Search for the cell housing the specified text and yield its [x, y] center coordinate. 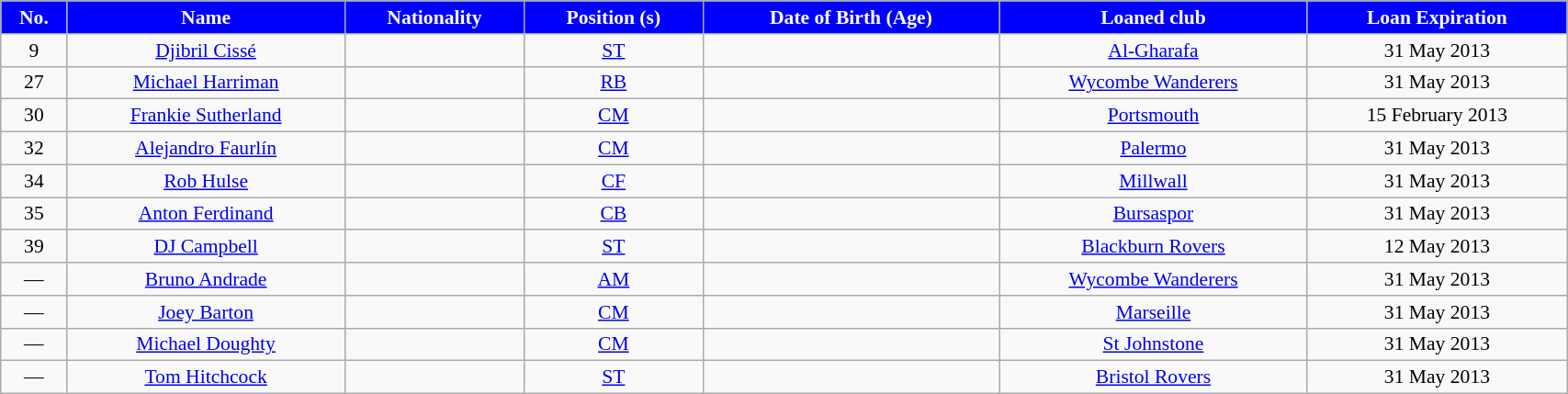
Michael Doughty [206, 344]
Alejandro Faurlín [206, 149]
9 [34, 51]
Bristol Rovers [1154, 377]
Loaned club [1154, 17]
35 [34, 214]
Palermo [1154, 149]
Blackburn Rovers [1154, 247]
34 [34, 181]
No. [34, 17]
CB [614, 214]
Anton Ferdinand [206, 214]
Loan Expiration [1437, 17]
St Johnstone [1154, 344]
Millwall [1154, 181]
Djibril Cissé [206, 51]
32 [34, 149]
Name [206, 17]
12 May 2013 [1437, 247]
Michael Harriman [206, 83]
Portsmouth [1154, 116]
Al-Gharafa [1154, 51]
39 [34, 247]
Marseille [1154, 312]
AM [614, 279]
RB [614, 83]
Bruno Andrade [206, 279]
30 [34, 116]
DJ Campbell [206, 247]
Date of Birth (Age) [851, 17]
Rob Hulse [206, 181]
Frankie Sutherland [206, 116]
CF [614, 181]
Position (s) [614, 17]
Bursaspor [1154, 214]
15 February 2013 [1437, 116]
27 [34, 83]
Tom Hitchcock [206, 377]
Nationality [434, 17]
Joey Barton [206, 312]
